Scan for the cell matching the given text and deliver its (x, y) coordinate at center. 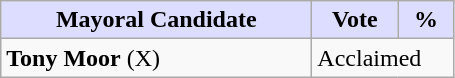
Acclaimed (383, 58)
Mayoral Candidate (156, 20)
% (426, 20)
Vote (355, 20)
Tony Moor (X) (156, 58)
